Return (X, Y) of the center of cell containing provided text 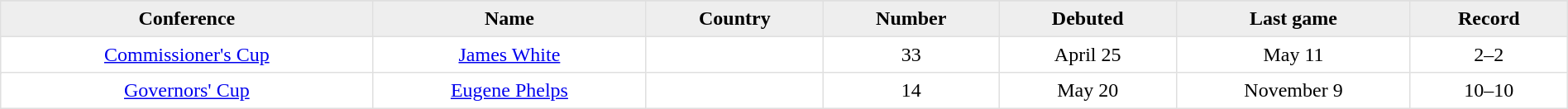
Record (1489, 19)
2–2 (1489, 54)
May 11 (1293, 54)
April 25 (1088, 54)
James White (509, 54)
Name (509, 19)
November 9 (1293, 91)
14 (911, 91)
Number (911, 19)
Conference (187, 19)
May 20 (1088, 91)
Debuted (1088, 19)
Governors' Cup (187, 91)
Last game (1293, 19)
Country (734, 19)
33 (911, 54)
10–10 (1489, 91)
Commissioner's Cup (187, 54)
Eugene Phelps (509, 91)
